Search for the cell housing the specified text and yield its [X, Y] center coordinate. 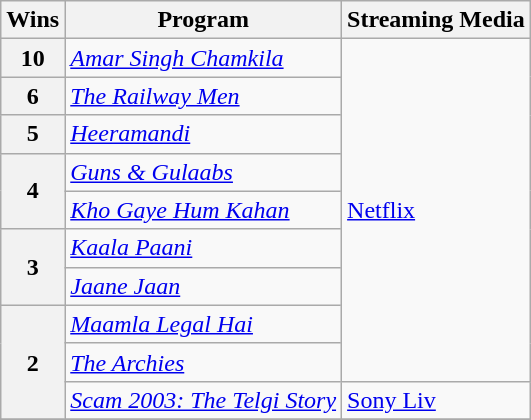
Streaming Media [436, 20]
Amar Singh Chamkila [204, 58]
Wins [33, 20]
Kaala Paani [204, 248]
Kho Gaye Hum Kahan [204, 210]
4 [33, 191]
Heeramandi [204, 134]
Program [204, 20]
Maamla Legal Hai [204, 324]
Netflix [436, 210]
Jaane Jaan [204, 286]
5 [33, 134]
The Archies [204, 362]
Guns & Gulaabs [204, 172]
2 [33, 362]
6 [33, 96]
Scam 2003: The Telgi Story [204, 400]
3 [33, 267]
Sony Liv [436, 400]
The Railway Men [204, 96]
10 [33, 58]
